Return the (X, Y) coordinate for the center point of the cell that contains the specified text.  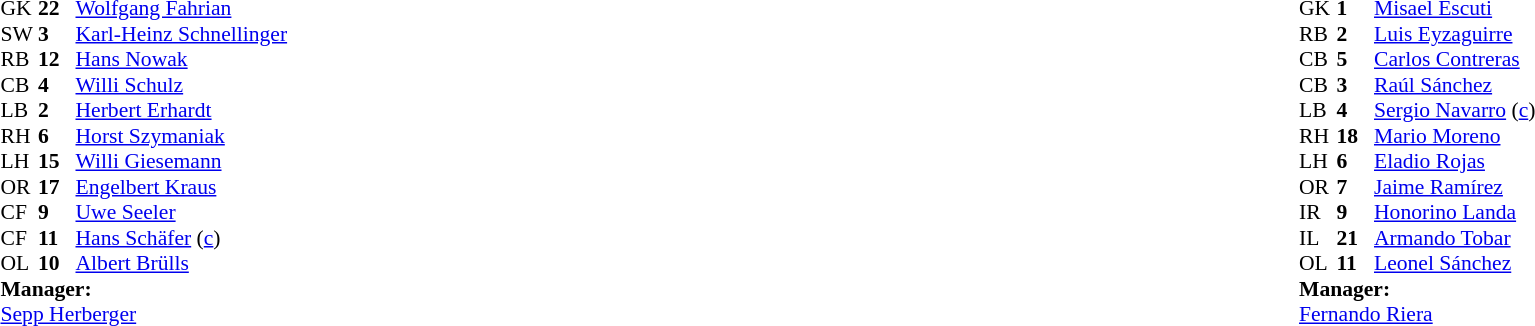
18 (1356, 136)
IL (1318, 238)
Raúl Sánchez (1454, 85)
Leonel Sánchez (1454, 263)
Willi Giesemann (182, 161)
5 (1356, 59)
Karl-Heinz Schnellinger (182, 34)
SW (19, 34)
Hans Schäfer (c) (182, 238)
Horst Szymaniak (182, 136)
17 (57, 187)
Honorino Landa (1454, 213)
Hans Nowak (182, 59)
Mario Moreno (1454, 136)
Herbert Erhardt (182, 111)
Carlos Contreras (1454, 59)
7 (1356, 187)
Sergio Navarro (c) (1454, 111)
Jaime Ramírez (1454, 187)
Uwe Seeler (182, 213)
Albert Brülls (182, 263)
15 (57, 161)
Engelbert Kraus (182, 187)
IR (1318, 213)
21 (1356, 238)
Luis Eyzaguirre (1454, 34)
Eladio Rojas (1454, 161)
12 (57, 59)
Armando Tobar (1454, 238)
10 (57, 263)
Willi Schulz (182, 85)
